Search for the cell housing the specified text and yield its (x, y) center coordinate. 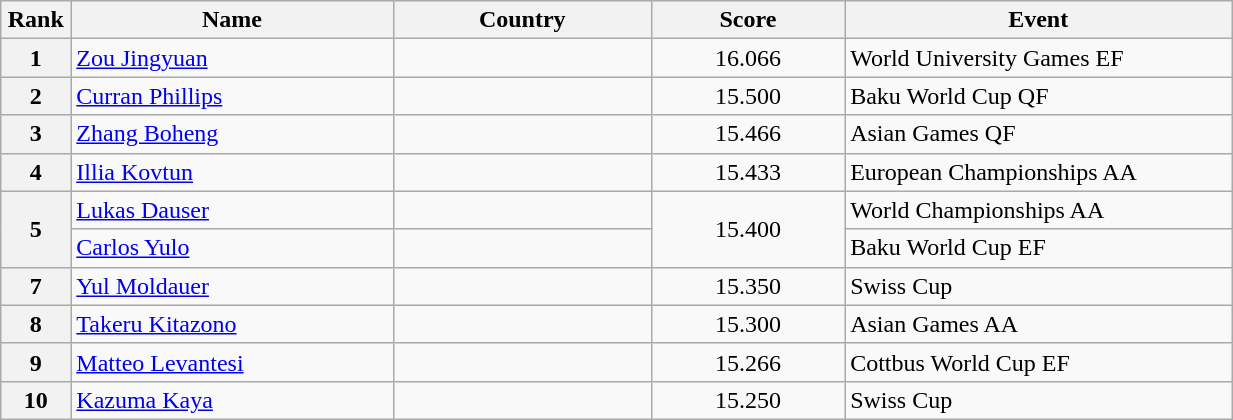
Kazuma Kaya (232, 400)
Matteo Levantesi (232, 362)
Baku World Cup EF (1038, 248)
Curran Phillips (232, 96)
Asian Games AA (1038, 324)
9 (36, 362)
Baku World Cup QF (1038, 96)
Cottbus World Cup EF (1038, 362)
4 (36, 172)
Score (748, 20)
8 (36, 324)
Takeru Kitazono (232, 324)
Zou Jingyuan (232, 58)
Asian Games QF (1038, 134)
Rank (36, 20)
Zhang Boheng (232, 134)
3 (36, 134)
2 (36, 96)
7 (36, 286)
Yul Moldauer (232, 286)
15.400 (748, 229)
Event (1038, 20)
16.066 (748, 58)
European Championships AA (1038, 172)
1 (36, 58)
Carlos Yulo (232, 248)
5 (36, 229)
15.350 (748, 286)
World Championships AA (1038, 210)
World University Games EF (1038, 58)
15.500 (748, 96)
15.250 (748, 400)
Lukas Dauser (232, 210)
15.466 (748, 134)
Country (522, 20)
15.300 (748, 324)
15.433 (748, 172)
Name (232, 20)
10 (36, 400)
15.266 (748, 362)
Illia Kovtun (232, 172)
